Locate the cell with the specified text and output its [x, y] center coordinate. 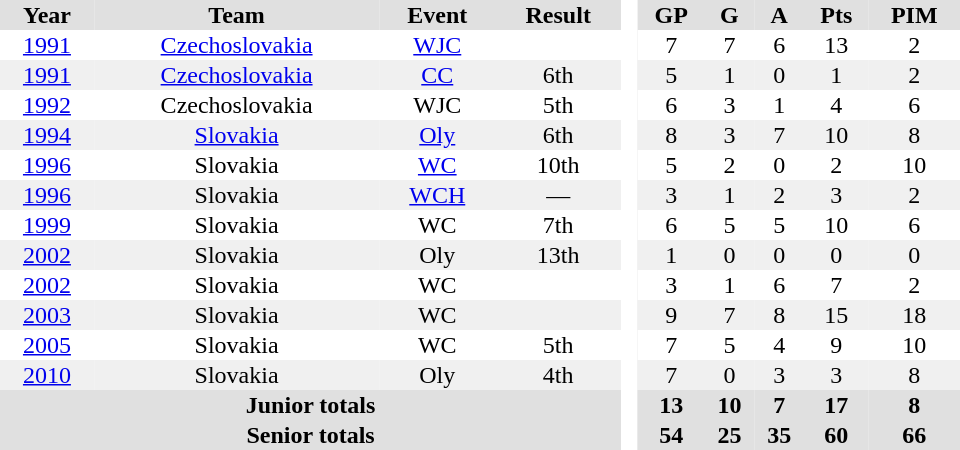
Senior totals [310, 435]
Year [47, 15]
35 [779, 435]
2003 [47, 315]
2005 [47, 345]
GP [672, 15]
15 [836, 315]
54 [672, 435]
— [558, 195]
Pts [836, 15]
66 [914, 435]
10th [558, 165]
Junior totals [310, 405]
25 [730, 435]
Event [437, 15]
1992 [47, 105]
A [779, 15]
7th [558, 225]
CC [437, 75]
WCH [437, 195]
2010 [47, 375]
17 [836, 405]
1999 [47, 225]
4th [558, 375]
18 [914, 315]
PIM [914, 15]
60 [836, 435]
13th [558, 255]
G [730, 15]
Result [558, 15]
Team [236, 15]
1994 [47, 135]
